Scan for the cell matching the given text and deliver its (X, Y) coordinate at center. 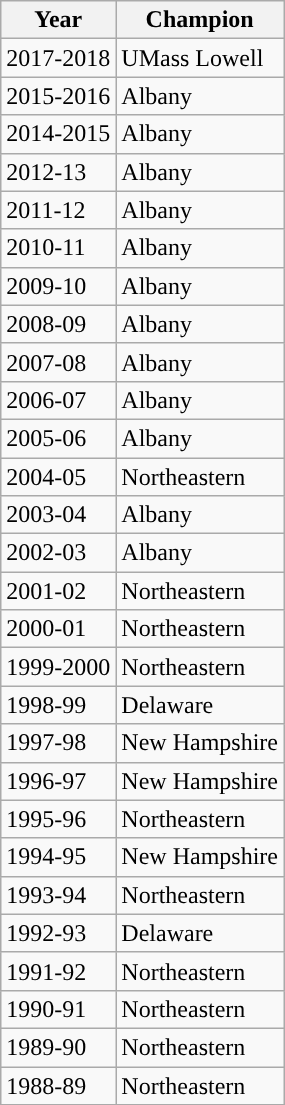
2002-03 (58, 553)
2005-06 (58, 438)
1990-91 (58, 1009)
1997-98 (58, 743)
2011-12 (58, 210)
2001-02 (58, 591)
2003-04 (58, 515)
1993-94 (58, 895)
1988-89 (58, 1085)
UMass Lowell (200, 58)
Year (58, 20)
2009-10 (58, 286)
2012-13 (58, 172)
1989-90 (58, 1047)
Champion (200, 20)
1999-2000 (58, 667)
2015-2016 (58, 96)
1991-92 (58, 971)
2006-07 (58, 400)
1994-95 (58, 857)
1992-93 (58, 933)
2007-08 (58, 362)
2014-2015 (58, 134)
2010-11 (58, 248)
1995-96 (58, 819)
2008-09 (58, 324)
1998-99 (58, 705)
2017-2018 (58, 58)
2004-05 (58, 477)
1996-97 (58, 781)
2000-01 (58, 629)
